Detect which cell encompasses the target text, then output its [X, Y] center coordinate. 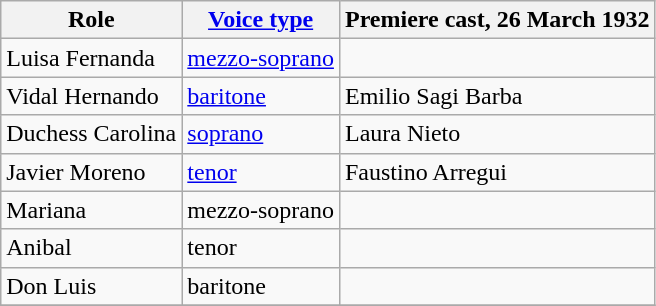
Premiere cast, 26 March 1932 [497, 20]
Voice type [261, 20]
Laura Nieto [497, 134]
Role [92, 20]
Emilio Sagi Barba [497, 96]
Luisa Fernanda [92, 58]
Duchess Carolina [92, 134]
Faustino Arregui [497, 172]
Vidal Hernando [92, 96]
Anibal [92, 248]
soprano [261, 134]
Mariana [92, 210]
Javier Moreno [92, 172]
Don Luis [92, 286]
